Return the [X, Y] coordinate for the center point of the cell that contains the specified text.  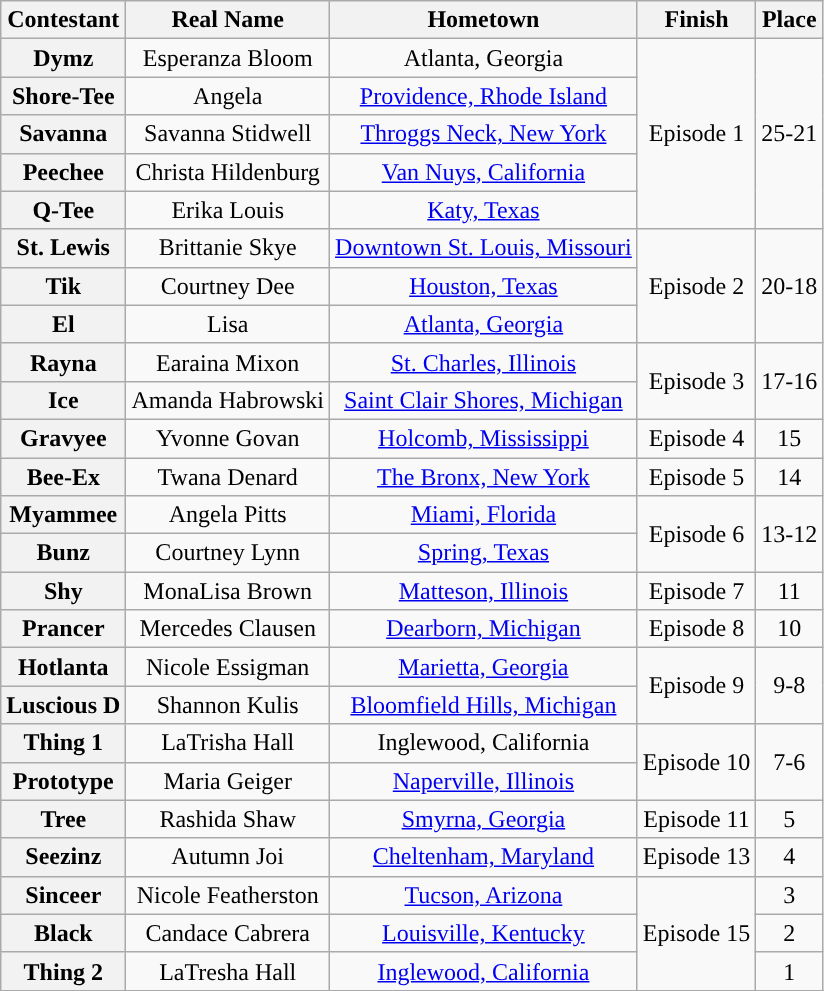
Christa Hildenburg [228, 172]
Q-Tee [64, 210]
Saint Clair Shores, Michigan [484, 400]
Candace Cabrera [228, 933]
Shy [64, 591]
20-18 [790, 286]
17-16 [790, 381]
Episode 13 [696, 857]
Thing 1 [64, 743]
25-21 [790, 134]
Nicole Featherston [228, 895]
Episode 9 [696, 686]
Peechee [64, 172]
Dearborn, Michigan [484, 629]
Maria Geiger [228, 781]
Marietta, Georgia [484, 667]
Real Name [228, 20]
Providence, Rhode Island [484, 96]
Hometown [484, 20]
Rashida Shaw [228, 819]
Cheltenham, Maryland [484, 857]
St. Charles, Illinois [484, 362]
Spring, Texas [484, 553]
Episode 10 [696, 762]
Lisa [228, 324]
Throggs Neck, New York [484, 134]
Ice [64, 400]
5 [790, 819]
St. Lewis [64, 248]
4 [790, 857]
Episode 5 [696, 477]
Naperville, Illinois [484, 781]
Myammee [64, 515]
Mercedes Clausen [228, 629]
14 [790, 477]
Shore-Tee [64, 96]
Thing 2 [64, 971]
Esperanza Bloom [228, 58]
Courtney Dee [228, 286]
15 [790, 438]
Nicole Essigman [228, 667]
Bunz [64, 553]
LaTresha Hall [228, 971]
Tree [64, 819]
Bloomfield Hills, Michigan [484, 705]
Angela Pitts [228, 515]
Bee-Ex [64, 477]
Miami, Florida [484, 515]
Rayna [64, 362]
11 [790, 591]
Twana Denard [228, 477]
Autumn Joi [228, 857]
Tucson, Arizona [484, 895]
10 [790, 629]
The Bronx, New York [484, 477]
Amanda Habrowski [228, 400]
Episode 15 [696, 933]
Downtown St. Louis, Missouri [484, 248]
Angela [228, 96]
Smyrna, Georgia [484, 819]
Episode 11 [696, 819]
Katy, Texas [484, 210]
Luscious D [64, 705]
Episode 1 [696, 134]
3 [790, 895]
Gravyee [64, 438]
MonaLisa Brown [228, 591]
Episode 3 [696, 381]
Earaina Mixon [228, 362]
Episode 2 [696, 286]
Savanna Stidwell [228, 134]
Erika Louis [228, 210]
Courtney Lynn [228, 553]
Dymz [64, 58]
El [64, 324]
Brittanie Skye [228, 248]
Houston, Texas [484, 286]
Episode 8 [696, 629]
Holcomb, Mississippi [484, 438]
Matteson, Illinois [484, 591]
13-12 [790, 534]
Finish [696, 20]
Place [790, 20]
1 [790, 971]
Black [64, 933]
Episode 6 [696, 534]
Hotlanta [64, 667]
Prototype [64, 781]
Episode 7 [696, 591]
Seezinz [64, 857]
Episode 4 [696, 438]
Sinceer [64, 895]
Contestant [64, 20]
Tik [64, 286]
7-6 [790, 762]
Prancer [64, 629]
Shannon Kulis [228, 705]
9-8 [790, 686]
LaTrisha Hall [228, 743]
Van Nuys, California [484, 172]
Savanna [64, 134]
Louisville, Kentucky [484, 933]
Yvonne Govan [228, 438]
2 [790, 933]
